Output the [x, y] coordinate of the center of the cell containing the given text.  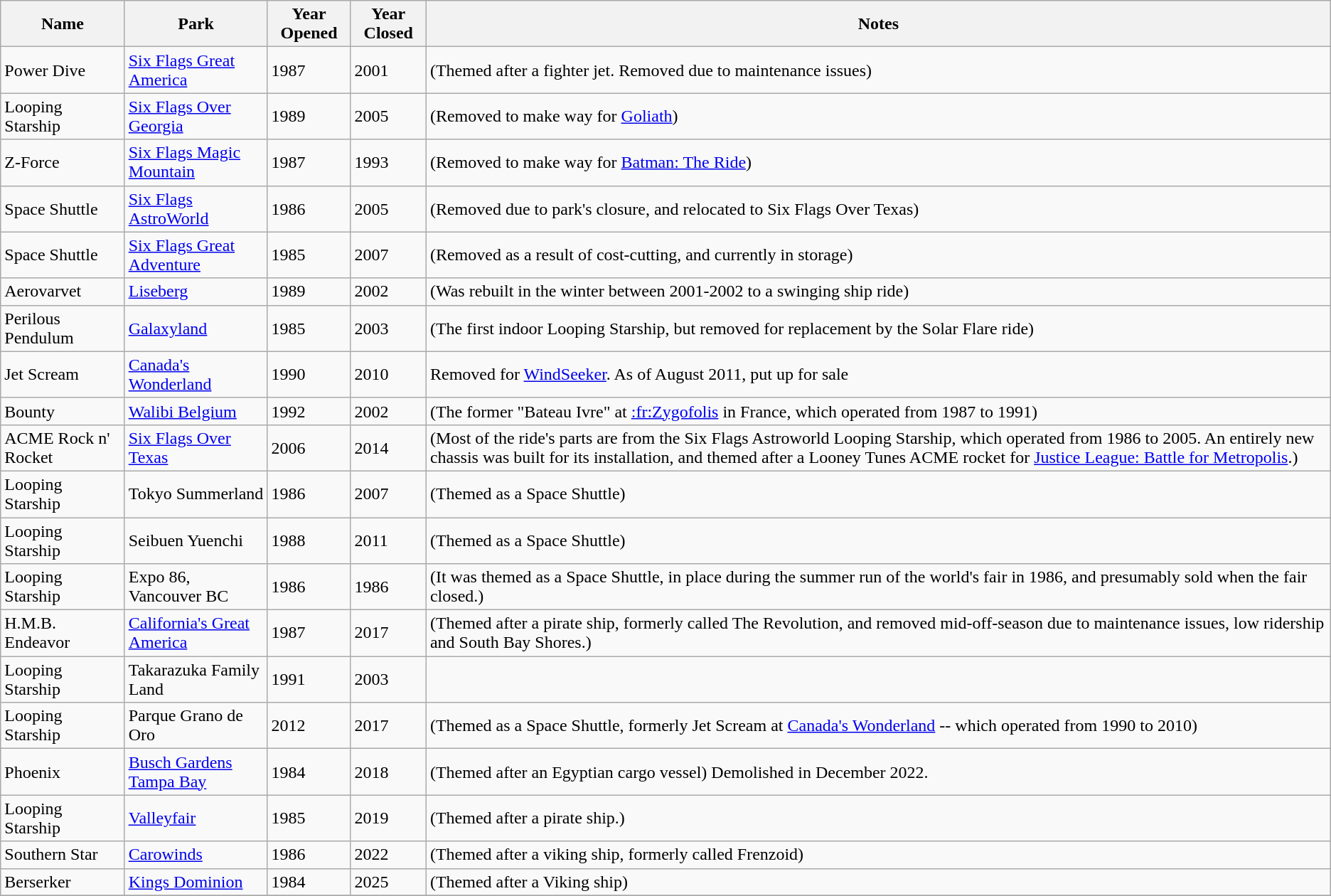
Park [196, 24]
Notes [878, 24]
Busch Gardens Tampa Bay [196, 772]
Six Flags AstroWorld [196, 209]
Z-Force [63, 162]
(Themed after a pirate ship.) [878, 818]
2012 [309, 725]
Valleyfair [196, 818]
Six Flags Magic Mountain [196, 162]
Six Flags Over Georgia [196, 117]
Phoenix [63, 772]
1988 [309, 540]
1990 [309, 374]
Bounty [63, 411]
H.M.B. Endeavor [63, 633]
Year Opened [309, 24]
1993 [388, 162]
Aerovarvet [63, 292]
2010 [388, 374]
ACME Rock n' Rocket [63, 448]
Year Closed [388, 24]
(Themed after a Viking ship) [878, 882]
Jet Scream [63, 374]
(It was themed as a Space Shuttle, in place during the summer run of the world's fair in 1986, and presumably sold when the fair closed.) [878, 587]
(Themed after a fighter jet. Removed due to maintenance issues) [878, 70]
(Removed to make way for Goliath) [878, 117]
(Themed as a Space Shuttle, formerly Jet Scream at Canada's Wonderland -- which operated from 1990 to 2010) [878, 725]
Six Flags Over Texas [196, 448]
(The former "Bateau Ivre" at :fr:Zygofolis in France, which operated from 1987 to 1991) [878, 411]
Seibuen Yuenchi [196, 540]
Tokyo Summerland [196, 494]
Carowinds [196, 855]
1991 [309, 680]
2006 [309, 448]
1992 [309, 411]
(Was rebuilt in the winter between 2001-2002 to a swinging ship ride) [878, 292]
LoopingStarship [63, 587]
Takarazuka Family Land [196, 680]
2025 [388, 882]
2014 [388, 448]
Southern Star [63, 855]
Name [63, 24]
Berserker [63, 882]
California's Great America [196, 633]
2022 [388, 855]
Canada's Wonderland [196, 374]
(Removed due to park's closure, and relocated to Six Flags Over Texas) [878, 209]
Parque Grano de Oro [196, 725]
Expo 86, Vancouver BC [196, 587]
2011 [388, 540]
(The first indoor Looping Starship, but removed for replacement by the Solar Flare ride) [878, 329]
Galaxyland [196, 329]
(Removed to make way for Batman: The Ride) [878, 162]
2001 [388, 70]
Perilous Pendulum [63, 329]
Removed for WindSeeker. As of August 2011, put up for sale [878, 374]
Power Dive [63, 70]
2019 [388, 818]
Walibi Belgium [196, 411]
2018 [388, 772]
Six Flags Great America [196, 70]
Kings Dominion [196, 882]
(Themed after a viking ship, formerly called Frenzoid) [878, 855]
Liseberg [196, 292]
(Removed as a result of cost-cutting, and currently in storage) [878, 255]
Six Flags Great Adventure [196, 255]
(Themed after an Egyptian cargo vessel) Demolished in December 2022. [878, 772]
